Capture the cell that displays the provided text and extract its [X, Y] central coordinate. 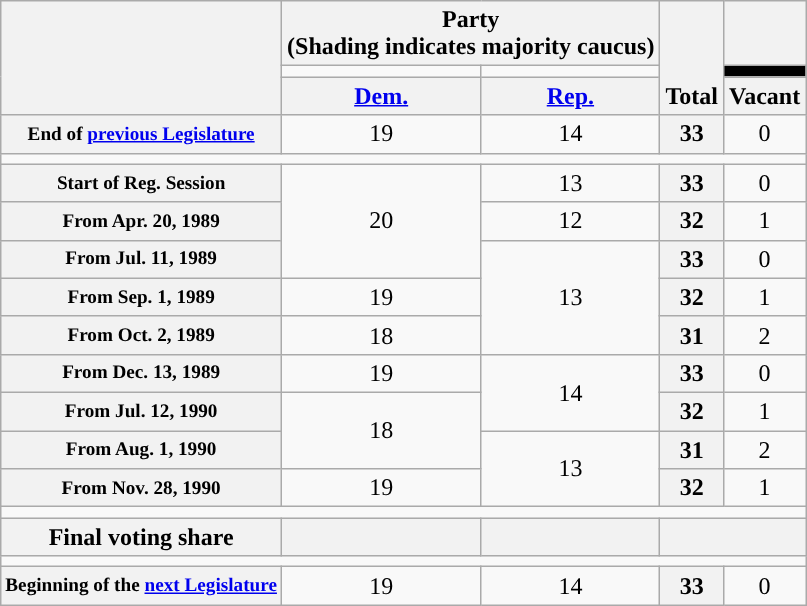
From Sep. 1, 1989 [142, 297]
Total [692, 58]
Final voting share [142, 537]
Vacant [764, 96]
End of previous Legislature [142, 134]
From Nov. 28, 1990 [142, 488]
Dem. [382, 96]
Party (Shading indicates majority caucus) [471, 34]
Beginning of the next Legislature [142, 586]
From Jul. 11, 1989 [142, 259]
Rep. [570, 96]
12 [570, 221]
20 [382, 221]
From Jul. 12, 1990 [142, 411]
From Dec. 13, 1989 [142, 373]
From Oct. 2, 1989 [142, 335]
From Aug. 1, 1990 [142, 449]
From Apr. 20, 1989 [142, 221]
Start of Reg. Session [142, 183]
